For the text-containing cell, return its midpoint in (x, y) coordinate format. 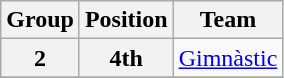
Gimnàstic (228, 58)
Team (228, 20)
Group (40, 20)
Position (126, 20)
2 (40, 58)
4th (126, 58)
